Return the [x, y] coordinate for the center point of the cell that contains the specified text.  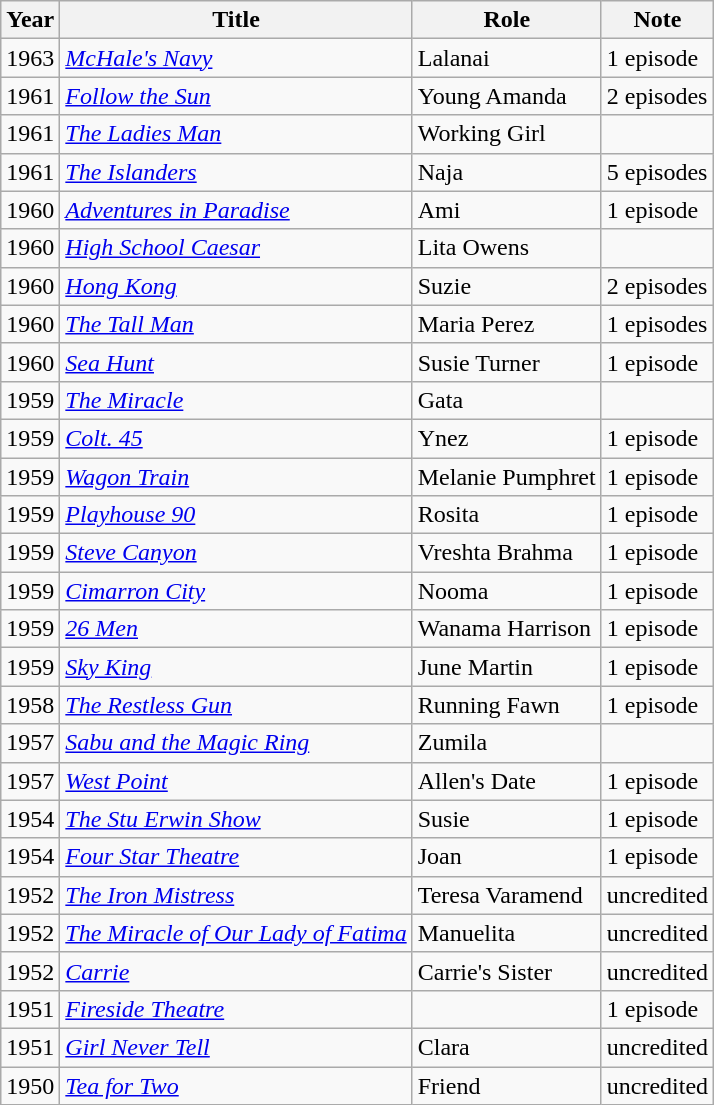
The Restless Gun [236, 705]
Susie [506, 819]
McHale's Navy [236, 58]
Wanama Harrison [506, 629]
Naja [506, 172]
Susie Turner [506, 362]
Rosita [506, 515]
June Martin [506, 667]
West Point [236, 781]
Girl Never Tell [236, 1047]
Allen's Date [506, 781]
Four Star Theatre [236, 857]
Colt. 45 [236, 438]
The Iron Mistress [236, 895]
Gata [506, 400]
Working Girl [506, 134]
Year [30, 20]
Title [236, 20]
Zumila [506, 743]
Steve Canyon [236, 553]
Friend [506, 1085]
1958 [30, 705]
1950 [30, 1085]
Follow the Sun [236, 96]
Wagon Train [236, 477]
Carrie's Sister [506, 971]
The Ladies Man [236, 134]
1 episodes [657, 324]
Nooma [506, 591]
Hong Kong [236, 286]
26 Men [236, 629]
Adventures in Paradise [236, 210]
Carrie [236, 971]
Playhouse 90 [236, 515]
Melanie Pumphret [506, 477]
Running Fawn [506, 705]
1963 [30, 58]
Sabu and the Magic Ring [236, 743]
Ynez [506, 438]
Fireside Theatre [236, 1009]
The Stu Erwin Show [236, 819]
Manuelita [506, 933]
The Islanders [236, 172]
Lalanai [506, 58]
Lita Owens [506, 248]
Sky King [236, 667]
The Tall Man [236, 324]
Role [506, 20]
Teresa Varamend [506, 895]
Cimarron City [236, 591]
Vreshta Brahma [506, 553]
Young Amanda [506, 96]
The Miracle of Our Lady of Fatima [236, 933]
Suzie [506, 286]
The Miracle [236, 400]
Tea for Two [236, 1085]
Sea Hunt [236, 362]
Clara [506, 1047]
Joan [506, 857]
Note [657, 20]
Maria Perez [506, 324]
Ami [506, 210]
5 episodes [657, 172]
High School Caesar [236, 248]
